Provide the (X, Y) coordinate of the cell's center where the given text is located.  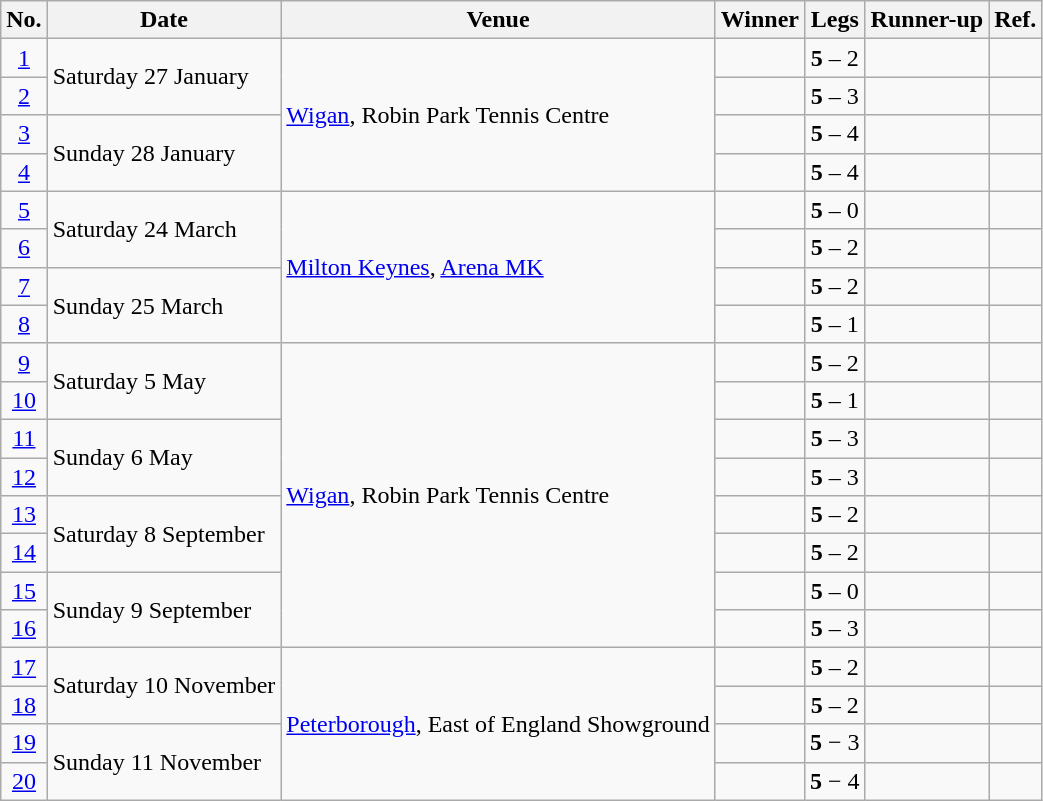
Sunday 25 March (164, 305)
5 − 4 (834, 781)
Sunday 11 November (164, 762)
Saturday 5 May (164, 381)
Date (164, 20)
4 (24, 172)
Saturday 27 January (164, 77)
18 (24, 705)
19 (24, 743)
7 (24, 286)
2 (24, 96)
13 (24, 515)
Winner (760, 20)
Milton Keynes, Arena MK (498, 267)
11 (24, 438)
10 (24, 400)
9 (24, 362)
Peterborough, East of England Showground (498, 724)
Sunday 9 September (164, 610)
1 (24, 58)
17 (24, 667)
Venue (498, 20)
Sunday 6 May (164, 457)
Sunday 28 January (164, 153)
Saturday 10 November (164, 686)
No. (24, 20)
20 (24, 781)
3 (24, 134)
5 − 3 (834, 743)
6 (24, 248)
Ref. (1016, 20)
5 (24, 210)
Saturday 24 March (164, 229)
16 (24, 629)
14 (24, 553)
Saturday 8 September (164, 534)
Runner-up (927, 20)
8 (24, 324)
12 (24, 477)
Legs (834, 20)
15 (24, 591)
